Extract the (X, Y) coordinate from the center of the cell holding the provided text.  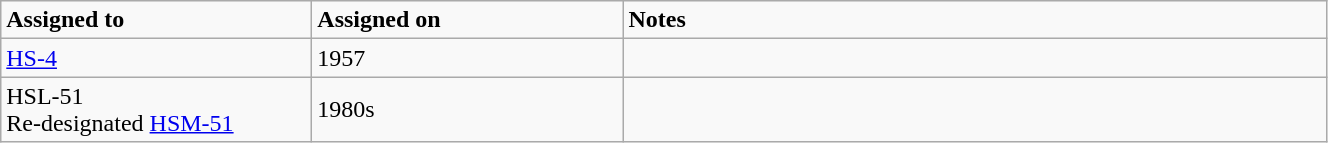
Assigned on (468, 20)
1957 (468, 58)
Notes (975, 20)
HSL-51Re-designated HSM-51 (156, 110)
1980s (468, 110)
Assigned to (156, 20)
HS-4 (156, 58)
